Search for the cell housing the specified text and yield its [X, Y] center coordinate. 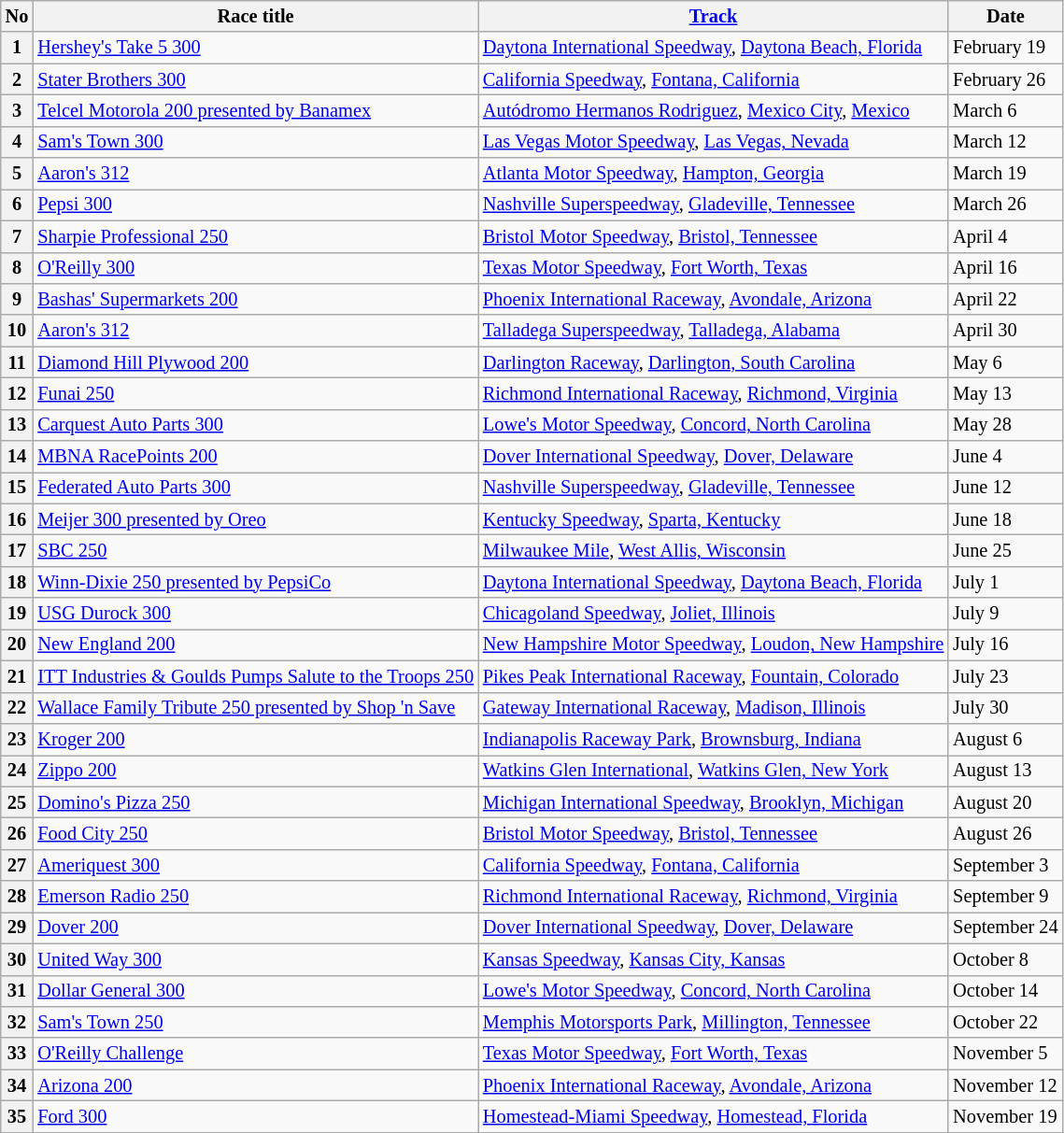
Emerson Radio 250 [256, 897]
March 6 [1005, 110]
Atlanta Motor Speedway, Hampton, Georgia [714, 174]
November 12 [1005, 1085]
MBNA RacePoints 200 [256, 457]
O'Reilly Challenge [256, 1054]
New England 200 [256, 644]
June 18 [1005, 519]
9 [17, 299]
April 16 [1005, 268]
Kansas Speedway, Kansas City, Kansas [714, 959]
February 19 [1005, 48]
Milwaukee Mile, West Allis, Wisconsin [714, 550]
16 [17, 519]
August 13 [1005, 771]
31 [17, 991]
Ameriquest 300 [256, 865]
Kroger 200 [256, 739]
21 [17, 676]
Winn-Dixie 250 presented by PepsiCo [256, 582]
No [17, 16]
ITT Industries & Goulds Pumps Salute to the Troops 250 [256, 676]
Wallace Family Tribute 250 presented by Shop 'n Save [256, 708]
Homestead-Miami Speedway, Homestead, Florida [714, 1116]
O'Reilly 300 [256, 268]
Diamond Hill Plywood 200 [256, 362]
1 [17, 48]
May 6 [1005, 362]
Ford 300 [256, 1116]
May 28 [1005, 425]
27 [17, 865]
22 [17, 708]
August 20 [1005, 802]
April 4 [1005, 236]
Federated Auto Parts 300 [256, 488]
February 26 [1005, 79]
June 12 [1005, 488]
October 22 [1005, 1022]
November 5 [1005, 1054]
Meijer 300 presented by Oreo [256, 519]
July 23 [1005, 676]
October 8 [1005, 959]
Dover 200 [256, 928]
Domino's Pizza 250 [256, 802]
8 [17, 268]
33 [17, 1054]
Gateway International Raceway, Madison, Illinois [714, 708]
Indianapolis Raceway Park, Brownsburg, Indiana [714, 739]
Memphis Motorsports Park, Millington, Tennessee [714, 1022]
18 [17, 582]
USG Durock 300 [256, 614]
34 [17, 1085]
July 9 [1005, 614]
Stater Brothers 300 [256, 79]
10 [17, 331]
June 4 [1005, 457]
New Hampshire Motor Speedway, Loudon, New Hampshire [714, 644]
July 30 [1005, 708]
May 13 [1005, 393]
15 [17, 488]
Hershey's Take 5 300 [256, 48]
SBC 250 [256, 550]
17 [17, 550]
Michigan International Speedway, Brooklyn, Michigan [714, 802]
October 14 [1005, 991]
July 1 [1005, 582]
Kentucky Speedway, Sparta, Kentucky [714, 519]
12 [17, 393]
September 3 [1005, 865]
Dollar General 300 [256, 991]
Talladega Superspeedway, Talladega, Alabama [714, 331]
Food City 250 [256, 833]
13 [17, 425]
7 [17, 236]
August 6 [1005, 739]
5 [17, 174]
Track [714, 16]
July 16 [1005, 644]
June 25 [1005, 550]
Pikes Peak International Raceway, Fountain, Colorado [714, 676]
Date [1005, 16]
35 [17, 1116]
Bashas' Supermarkets 200 [256, 299]
4 [17, 142]
March 19 [1005, 174]
3 [17, 110]
28 [17, 897]
Sam's Town 300 [256, 142]
September 9 [1005, 897]
March 26 [1005, 205]
24 [17, 771]
April 30 [1005, 331]
Pepsi 300 [256, 205]
30 [17, 959]
23 [17, 739]
2 [17, 79]
Darlington Raceway, Darlington, South Carolina [714, 362]
Funai 250 [256, 393]
Telcel Motorola 200 presented by Banamex [256, 110]
Chicagoland Speedway, Joliet, Illinois [714, 614]
April 22 [1005, 299]
Las Vegas Motor Speedway, Las Vegas, Nevada [714, 142]
March 12 [1005, 142]
14 [17, 457]
32 [17, 1022]
Autódromo Hermanos Rodriguez, Mexico City, Mexico [714, 110]
11 [17, 362]
29 [17, 928]
25 [17, 802]
August 26 [1005, 833]
Race title [256, 16]
Arizona 200 [256, 1085]
United Way 300 [256, 959]
Watkins Glen International, Watkins Glen, New York [714, 771]
Sharpie Professional 250 [256, 236]
20 [17, 644]
26 [17, 833]
Carquest Auto Parts 300 [256, 425]
19 [17, 614]
Sam's Town 250 [256, 1022]
November 19 [1005, 1116]
September 24 [1005, 928]
Zippo 200 [256, 771]
6 [17, 205]
